Pinpoint the cell where the given text exists, returning its [X, Y] midpoint coordinate. 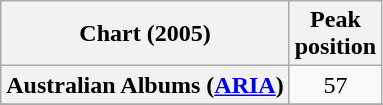
Peakposition [335, 34]
Chart (2005) [145, 34]
Australian Albums (ARIA) [145, 85]
57 [335, 85]
